Capture the cell that displays the provided text and extract its (X, Y) central coordinate. 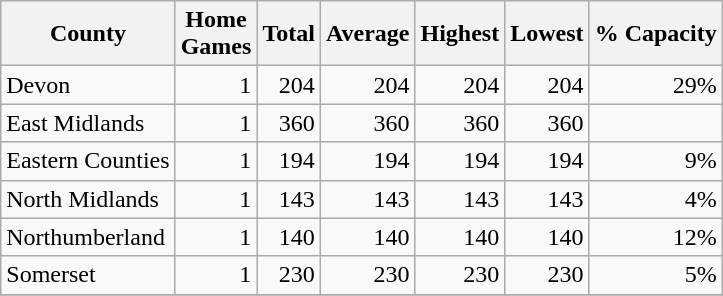
Devon (88, 85)
5% (656, 275)
% Capacity (656, 34)
29% (656, 85)
HomeGames (216, 34)
East Midlands (88, 123)
Eastern Counties (88, 161)
North Midlands (88, 199)
Average (368, 34)
12% (656, 237)
Northumberland (88, 237)
Lowest (547, 34)
4% (656, 199)
9% (656, 161)
Somerset (88, 275)
Total (289, 34)
Highest (460, 34)
County (88, 34)
